Determine the (X, Y) coordinate at the center of the cell enclosing the given text.  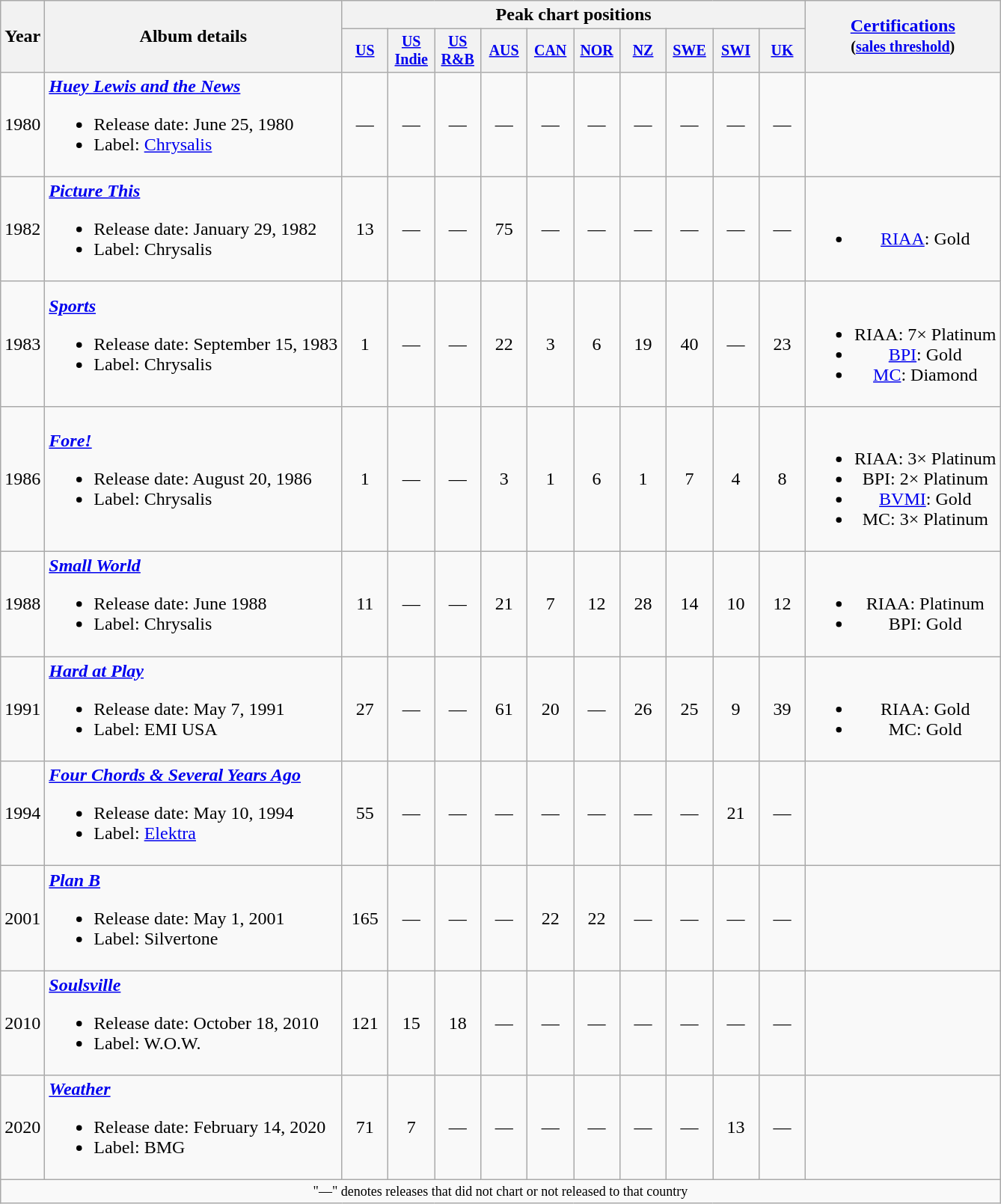
Plan BRelease date: May 1, 2001Label: Silvertone (193, 918)
WeatherRelease date: February 14, 2020Label: BMG (193, 1128)
25 (690, 709)
Fore!Release date: August 20, 1986Label: Chrysalis (193, 479)
Four Chords & Several Years AgoRelease date: May 10, 1994Label: Elektra (193, 814)
9 (736, 709)
11 (365, 604)
Certifications(sales threshold) (902, 37)
2001 (22, 918)
18 (458, 1023)
SoulsvilleRelease date: October 18, 2010Label: W.O.W. (193, 1023)
2020 (22, 1128)
23 (782, 344)
14 (690, 604)
165 (365, 918)
SportsRelease date: September 15, 1983Label: Chrysalis (193, 344)
SWI (736, 51)
1988 (22, 604)
20 (551, 709)
10 (736, 604)
Album details (193, 37)
NOR (597, 51)
121 (365, 1023)
Peak chart positions (574, 15)
US (365, 51)
Small WorldRelease date: June 1988Label: Chrysalis (193, 604)
Year (22, 37)
Huey Lewis and the NewsRelease date: June 25, 1980Label: Chrysalis (193, 124)
39 (782, 709)
8 (782, 479)
1980 (22, 124)
4 (736, 479)
NZ (643, 51)
US R&B (458, 51)
27 (365, 709)
Hard at PlayRelease date: May 7, 1991Label: EMI USA (193, 709)
RIAA: PlatinumBPI: Gold (902, 604)
RIAA: GoldMC: Gold (902, 709)
1986 (22, 479)
2010 (22, 1023)
61 (504, 709)
UK (782, 51)
1982 (22, 229)
1983 (22, 344)
1991 (22, 709)
Picture ThisRelease date: January 29, 1982Label: Chrysalis (193, 229)
15 (411, 1023)
71 (365, 1128)
RIAA: Gold (902, 229)
CAN (551, 51)
US Indie (411, 51)
28 (643, 604)
AUS (504, 51)
RIAA: 3× PlatinumBPI: 2× PlatinumBVMI: GoldMC: 3× Platinum (902, 479)
55 (365, 814)
26 (643, 709)
1994 (22, 814)
19 (643, 344)
"—" denotes releases that did not chart or not released to that country (500, 1192)
40 (690, 344)
SWE (690, 51)
RIAA: 7× PlatinumBPI: GoldMC: Diamond (902, 344)
75 (504, 229)
